From the cell containing the given text, extract its center point as [x, y] coordinate. 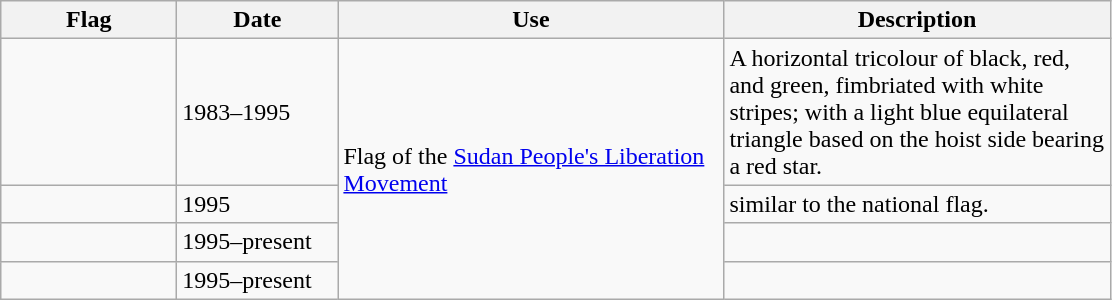
1995 [258, 204]
Date [258, 20]
1983–1995 [258, 112]
similar to the national flag. [917, 204]
Use [531, 20]
Description [917, 20]
Flag [89, 20]
Flag of the Sudan People's Liberation Movement [531, 169]
